Search for the cell housing the specified text and yield its [X, Y] center coordinate. 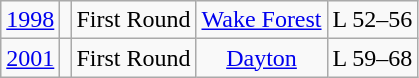
L 52–56 [372, 20]
Wake Forest [262, 20]
L 59–68 [372, 58]
1998 [30, 20]
2001 [30, 58]
Dayton [262, 58]
